Identify which cell holds the provided text, then report its [X, Y] central coordinate. 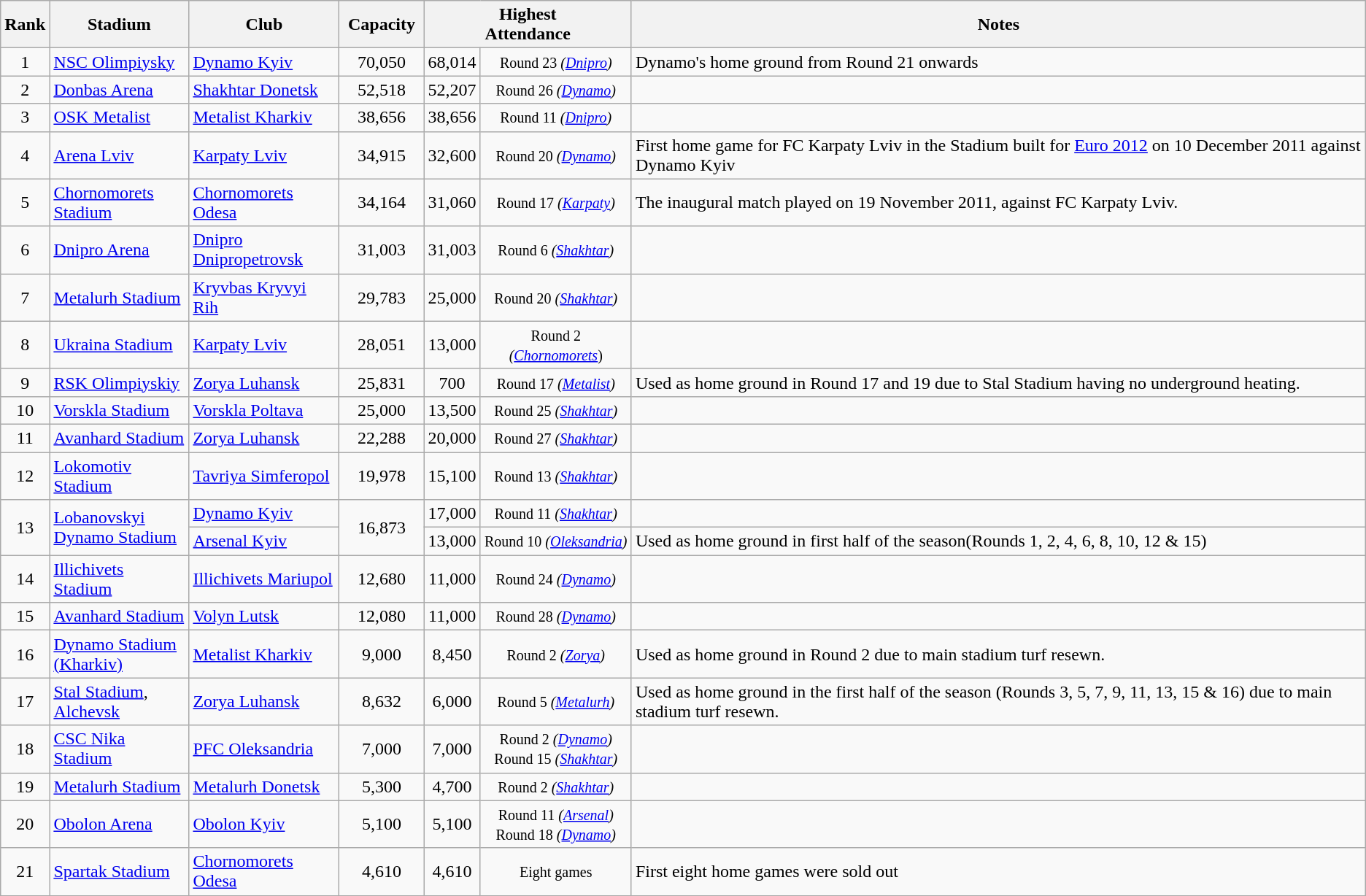
5,300 [382, 787]
34,915 [382, 155]
13,500 [452, 410]
Used as home ground in Round 2 due to main stadium turf resewn. [998, 654]
17 [25, 702]
22,288 [382, 438]
Arena Lviv [120, 155]
Round 5 (Metalurh) [556, 702]
31,060 [452, 203]
Round 25 (Shakhtar) [556, 410]
PFC Oleksandria [264, 749]
Round 2 (Chornomorets) [556, 344]
HighestAttendance [528, 25]
7 [25, 298]
12,080 [382, 617]
15 [25, 617]
8,632 [382, 702]
NSC Olimpiysky [120, 62]
16,873 [382, 528]
Obolon Arena [120, 824]
Vorskla Poltava [264, 410]
Shakhtar Donetsk [264, 90]
11 [25, 438]
3 [25, 117]
First eight home games were sold out [998, 871]
Obolon Kyiv [264, 824]
Round 23 (Dnipro) [556, 62]
17,000 [452, 514]
Round 11 (Shakhtar) [556, 514]
OSK Metalist [120, 117]
16 [25, 654]
Club [264, 25]
Stadium [120, 25]
Volyn Lutsk [264, 617]
29,783 [382, 298]
Used as home ground in Round 17 and 19 due to Stal Stadium having no underground heating. [998, 382]
700 [452, 382]
15,100 [452, 476]
12,680 [382, 579]
34,164 [382, 203]
Notes [998, 25]
10 [25, 410]
Capacity [382, 25]
Round 26 (Dynamo) [556, 90]
Rank [25, 25]
1 [25, 62]
The inaugural match played on 19 November 2011, against FC Karpaty Lviv. [998, 203]
20,000 [452, 438]
19,978 [382, 476]
4,700 [452, 787]
18 [25, 749]
20 [25, 824]
CSC Nika Stadium [120, 749]
19 [25, 787]
Dnipro Dnipropetrovsk [264, 250]
Metalurh Donetsk [264, 787]
Round 6 (Shakhtar) [556, 250]
Dnipro Arena [120, 250]
Round 2 (Zorya) [556, 654]
32,600 [452, 155]
Round 2 (Shakhtar) [556, 787]
Chornomorets Stadium [120, 203]
Stal Stadium, Alchevsk [120, 702]
6 [25, 250]
Illichivets Mariupol [264, 579]
Kryvbas Kryvyi Rih [264, 298]
Round 11 (Dnipro) [556, 117]
25,831 [382, 382]
Used as home ground in first half of the season(Rounds 1, 2, 4, 6, 8, 10, 12 & 15) [998, 541]
First home game for FC Karpaty Lviv in the Stadium built for Euro 2012 on 10 December 2011 against Dynamo Kyiv [998, 155]
Dynamo's home ground from Round 21 onwards [998, 62]
13 [25, 528]
52,518 [382, 90]
Eight games [556, 871]
Spartak Stadium [120, 871]
Tavriya Simferopol [264, 476]
Round 10 (Oleksandria) [556, 541]
Used as home ground in the first half of the season (Rounds 3, 5, 7, 9, 11, 13, 15 & 16) due to main stadium turf resewn. [998, 702]
Round 11 (Arsenal)Round 18 (Dynamo) [556, 824]
Illichivets Stadium [120, 579]
RSK Olimpiyskiy [120, 382]
Round 27 (Shakhtar) [556, 438]
28,051 [382, 344]
Round 24 (Dynamo) [556, 579]
9,000 [382, 654]
Round 20 (Dynamo) [556, 155]
68,014 [452, 62]
Round 20 (Shakhtar) [556, 298]
Lokomotiv Stadium [120, 476]
8,450 [452, 654]
6,000 [452, 702]
21 [25, 871]
52,207 [452, 90]
Round 2 (Dynamo)Round 15 (Shakhtar) [556, 749]
Round 28 (Dynamo) [556, 617]
Donbas Arena [120, 90]
12 [25, 476]
Dynamo Stadium (Kharkiv) [120, 654]
4 [25, 155]
8 [25, 344]
Round 13 (Shakhtar) [556, 476]
Round 17 (Karpaty) [556, 203]
2 [25, 90]
14 [25, 579]
70,050 [382, 62]
Round 17 (Metalist) [556, 382]
5 [25, 203]
9 [25, 382]
Lobanovskyi Dynamo Stadium [120, 528]
Arsenal Kyiv [264, 541]
Ukraina Stadium [120, 344]
Vorskla Stadium [120, 410]
